Extract the (x, y) coordinate from the center of the cell holding the provided text.  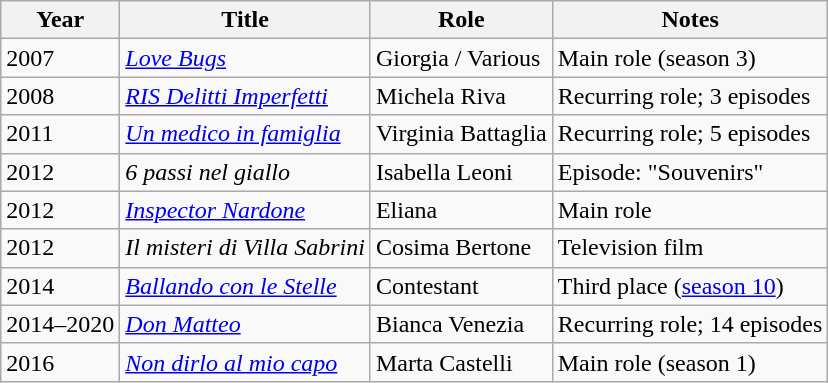
Role (461, 20)
Title (246, 20)
Recurring role; 14 episodes (690, 324)
Inspector Nardone (246, 210)
Contestant (461, 286)
Main role (season 3) (690, 58)
Notes (690, 20)
Third place (season 10) (690, 286)
Non dirlo al mio capo (246, 362)
Television film (690, 248)
Cosima Bertone (461, 248)
Ballando con le Stelle (246, 286)
Michela Riva (461, 96)
Bianca Venezia (461, 324)
Un medico in famiglia (246, 134)
2016 (60, 362)
2014 (60, 286)
2014–2020 (60, 324)
Episode: "Souvenirs" (690, 172)
6 passi nel giallo (246, 172)
Virginia Battaglia (461, 134)
Main role (season 1) (690, 362)
Recurring role; 5 episodes (690, 134)
2008 (60, 96)
Year (60, 20)
Recurring role; 3 episodes (690, 96)
Isabella Leoni (461, 172)
Eliana (461, 210)
Giorgia / Various (461, 58)
2011 (60, 134)
Il misteri di Villa Sabrini (246, 248)
2007 (60, 58)
Marta Castelli (461, 362)
Don Matteo (246, 324)
Main role (690, 210)
Love Bugs (246, 58)
RIS Delitti Imperfetti (246, 96)
